Output the (X, Y) coordinate of the center of the cell containing the given text.  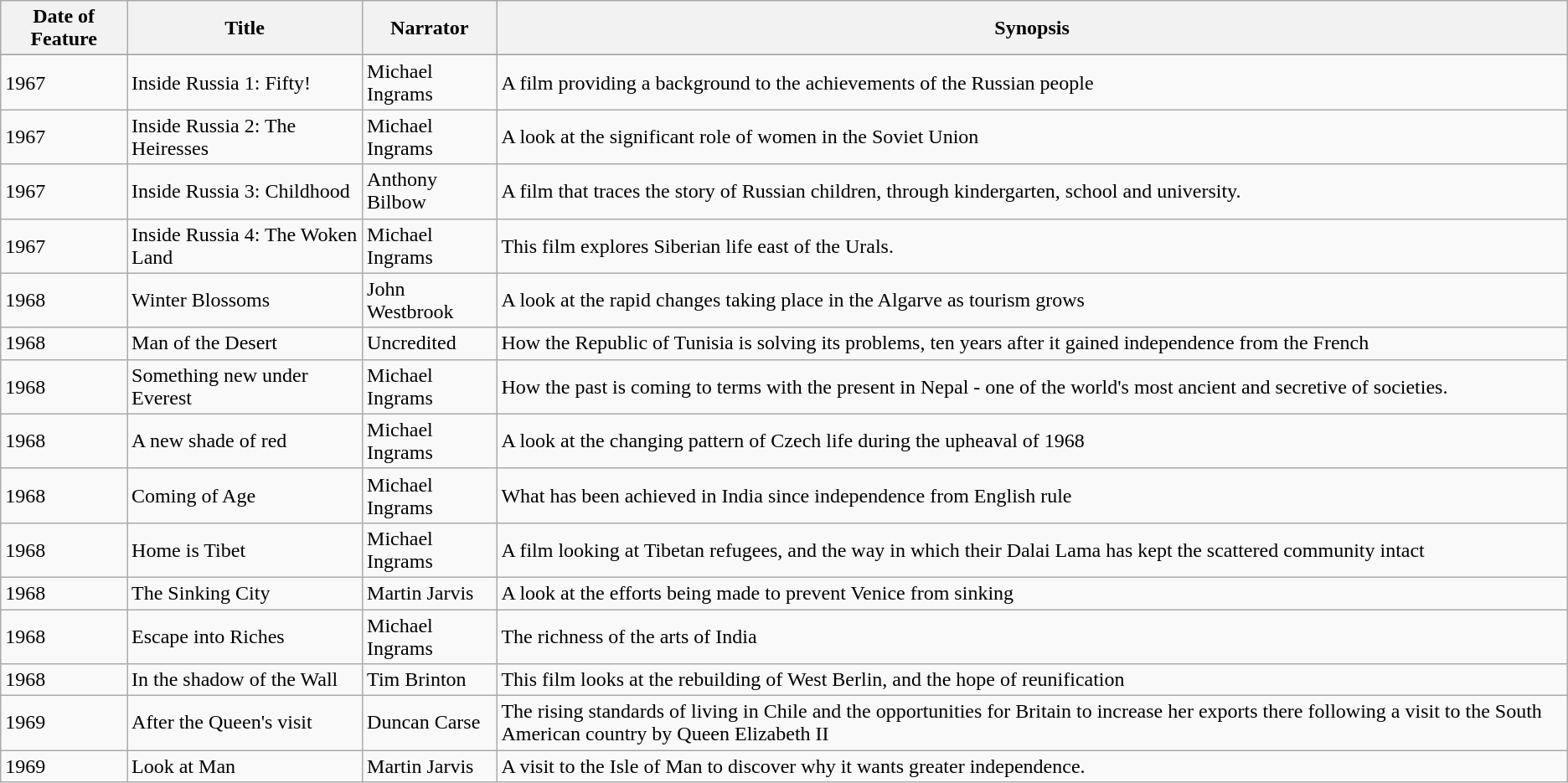
Inside Russia 1: Fifty! (245, 82)
After the Queen's visit (245, 724)
Uncredited (430, 343)
Date of Feature (64, 28)
A visit to the Isle of Man to discover why it wants greater independence. (1032, 766)
In the shadow of the Wall (245, 680)
John Westbrook (430, 300)
Something new under Everest (245, 387)
Inside Russia 4: The Woken Land (245, 246)
A film looking at Tibetan refugees, and the way in which their Dalai Lama has kept the scattered community intact (1032, 549)
Synopsis (1032, 28)
How the Republic of Tunisia is solving its problems, ten years after it gained independence from the French (1032, 343)
A film that traces the story of Russian children, through kindergarten, school and university. (1032, 191)
How the past is coming to terms with the present in Nepal - one of the world's most ancient and secretive of societies. (1032, 387)
A look at the significant role of women in the Soviet Union (1032, 137)
A look at the changing pattern of Czech life during the upheaval of 1968 (1032, 440)
Inside Russia 2: The Heiresses (245, 137)
Man of the Desert (245, 343)
Winter Blossoms (245, 300)
Narrator (430, 28)
Home is Tibet (245, 549)
What has been achieved in India since independence from English rule (1032, 496)
Anthony Bilbow (430, 191)
Duncan Carse (430, 724)
This film explores Siberian life east of the Urals. (1032, 246)
Tim Brinton (430, 680)
Coming of Age (245, 496)
Title (245, 28)
A new shade of red (245, 440)
A look at the efforts being made to prevent Venice from sinking (1032, 593)
The richness of the arts of India (1032, 636)
The Sinking City (245, 593)
Escape into Riches (245, 636)
A look at the rapid changes taking place in the Algarve as tourism grows (1032, 300)
Look at Man (245, 766)
Inside Russia 3: Childhood (245, 191)
This film looks at the rebuilding of West Berlin, and the hope of reunification (1032, 680)
A film providing a background to the achievements of the Russian people (1032, 82)
